Search for the cell housing the specified text and yield its [X, Y] center coordinate. 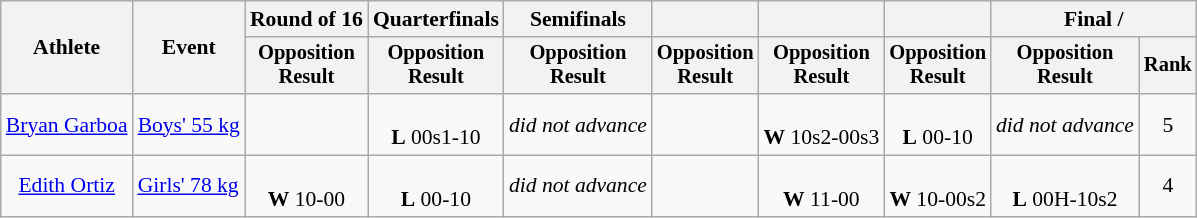
W 11-00 [821, 186]
W 10s2-00s3 [821, 124]
5 [1168, 124]
Girls' 78 kg [189, 186]
Final / [1094, 19]
L 00H-10s2 [1065, 186]
4 [1168, 186]
W 10-00 [306, 186]
L 00s1-10 [436, 124]
W 10-00s2 [938, 186]
Quarterfinals [436, 19]
Edith Ortiz [67, 186]
Bryan Garboa [67, 124]
Athlete [67, 48]
Round of 16 [306, 19]
Rank [1168, 66]
Semifinals [578, 19]
Event [189, 48]
Boys' 55 kg [189, 124]
